Return the (x, y) coordinate for the center point of the cell that contains the specified text.  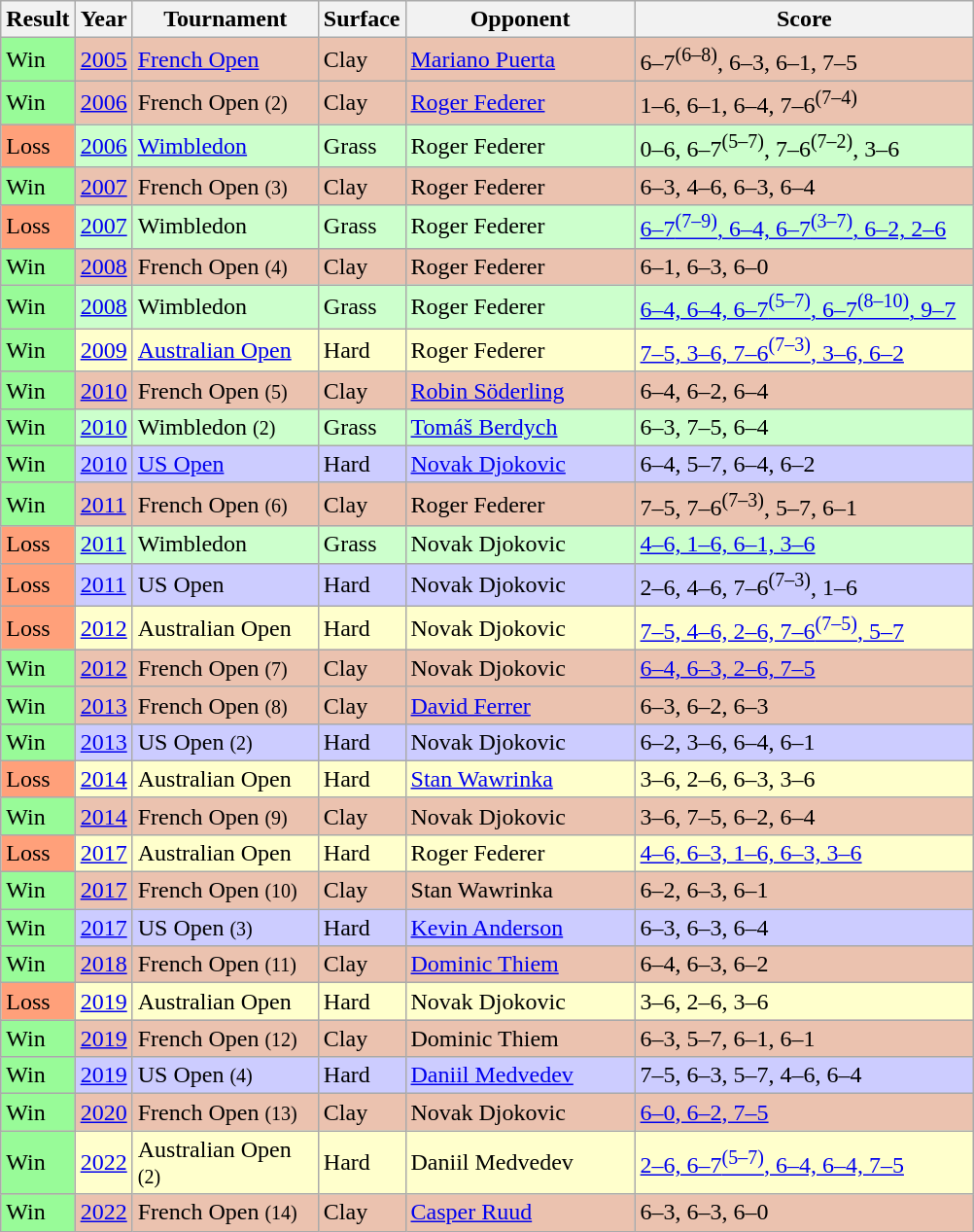
Kevin Anderson (520, 928)
2–6, 6–7(5–7), 6–4, 6–4, 7–5 (805, 1163)
Result (38, 19)
4–6, 6–3, 1–6, 6–3, 3–6 (805, 853)
3–6, 2–6, 3–6 (805, 1002)
1–6, 6–1, 6–4, 7–6(7–4) (805, 103)
French Open (11) (226, 965)
6–3, 5–7, 6–1, 6–1 (805, 1038)
Tournament (226, 19)
6–3, 6–3, 6–4 (805, 928)
US Open (4) (226, 1075)
US Open (3) (226, 928)
6–3, 6–2, 6–3 (805, 705)
Score (805, 19)
French Open (13) (226, 1112)
6–4, 6–4, 6–7(5–7), 6–7(8–10), 9–7 (805, 307)
Australian Open (2) (226, 1163)
6–3, 4–6, 6–3, 6–4 (805, 186)
French Open (7) (226, 668)
French Open (14) (226, 1213)
French Open (12) (226, 1038)
7–5, 4–6, 2–6, 7–6(7–5), 5–7 (805, 628)
6–4, 6–3, 2–6, 7–5 (805, 668)
6–2, 6–3, 6–1 (805, 891)
7–5, 7–6(7–3), 5–7, 6–1 (805, 504)
3–6, 2–6, 6–3, 3–6 (805, 779)
7–5, 3–6, 7–6(7–3), 3–6, 6–2 (805, 350)
Mariano Puerta (520, 60)
Tomáš Berdych (520, 427)
6–4, 6–2, 6–4 (805, 390)
David Ferrer (520, 705)
7–5, 6–3, 5–7, 4–6, 6–4 (805, 1075)
French Open (5) (226, 390)
French Open (6) (226, 504)
6–4, 5–7, 6–4, 6–2 (805, 464)
3–6, 7–5, 6–2, 6–4 (805, 816)
2005 (103, 60)
2020 (103, 1112)
French Open (226, 60)
Opponent (520, 19)
2–6, 4–6, 7–6(7–3), 1–6 (805, 585)
Surface (362, 19)
Casper Ruud (520, 1213)
6–2, 3–6, 6–4, 6–1 (805, 742)
2009 (103, 350)
Robin Söderling (520, 390)
2018 (103, 965)
4–6, 1–6, 6–1, 3–6 (805, 545)
French Open (2) (226, 103)
US Open (2) (226, 742)
French Open (4) (226, 266)
6–3, 7–5, 6–4 (805, 427)
French Open (9) (226, 816)
6–4, 6–3, 6–2 (805, 965)
6–0, 6–2, 7–5 (805, 1112)
6–7(7–9), 6–4, 6–7(3–7), 6–2, 2–6 (805, 228)
0–6, 6–7(5–7), 7–6(7–2), 3–6 (805, 146)
Wimbledon (2) (226, 427)
6–1, 6–3, 6–0 (805, 266)
6–7(6–8), 6–3, 6–1, 7–5 (805, 60)
French Open (8) (226, 705)
French Open (10) (226, 891)
French Open (3) (226, 186)
Year (103, 19)
6–3, 6–3, 6–0 (805, 1213)
